From the cell containing the given text, extract its center point as [X, Y] coordinate. 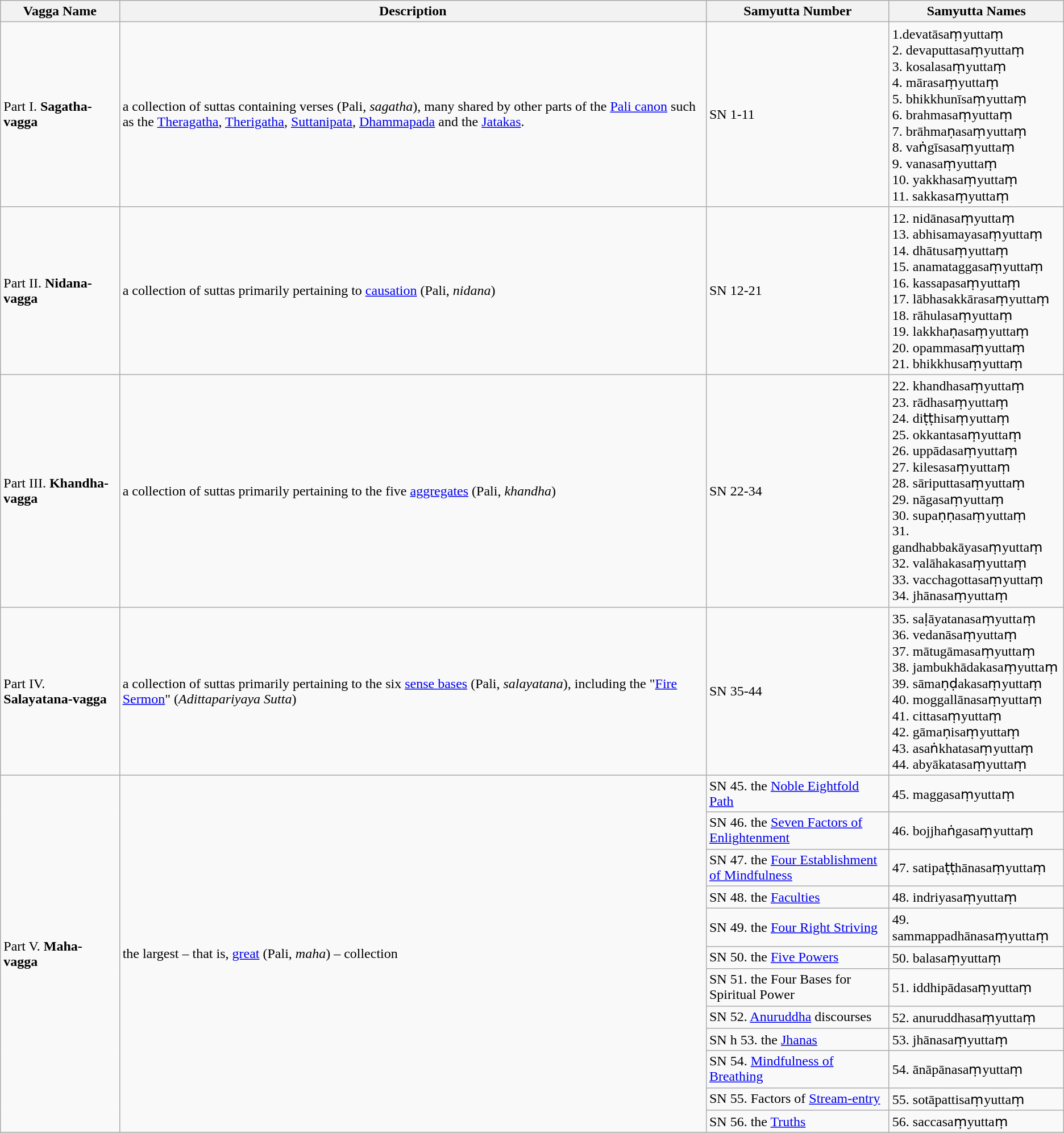
Description [413, 11]
SN 12-21 [797, 290]
47. satipaṭṭhānasaṃyuttaṃ [976, 867]
53. jhānasaṃyuttaṃ [976, 1040]
48. indriyasaṃyuttaṃ [976, 897]
SN 54. Mindfulness of Breathing [797, 1069]
SN 35-44 [797, 691]
Vagga Name [60, 11]
49. sammappadhānasaṃyuttaṃ [976, 927]
SN 52. Anuruddha discourses [797, 1017]
SN 56. the Truths [797, 1122]
45. maggasaṃyuttaṃ [976, 793]
50. balasaṃyuttaṃ [976, 957]
Part II. Nidana-vagga [60, 290]
Samyutta Names [976, 11]
a collection of suttas primarily pertaining to the five aggregates (Pali, khandha) [413, 491]
SN 47. the Four Establishment of Mindfulness [797, 867]
the largest – that is, great (Pali, maha) – collection [413, 953]
Samyutta Number [797, 11]
52. anuruddhasaṃyuttaṃ [976, 1017]
SN 49. the Four Right Striving [797, 927]
SN 46. the Seven Factors of Enlightenment [797, 831]
a collection of suttas primarily pertaining to the six sense bases (Pali, salayatana), including the "Fire Sermon" (Adittapariyaya Sutta) [413, 691]
Part V. Maha-vagga [60, 953]
SN 50. the Five Powers [797, 957]
54. ānāpānasaṃyuttaṃ [976, 1069]
SN 55. Factors of Stream-entry [797, 1099]
SN 1-11 [797, 115]
Part I. Sagatha-vagga [60, 115]
46. bojjhaṅgasaṃyuttaṃ [976, 831]
a collection of suttas primarily pertaining to causation (Pali, nidana) [413, 290]
55. sotāpattisaṃyuttaṃ [976, 1099]
51. iddhipādasaṃyuttaṃ [976, 988]
SN h 53. the Jhanas [797, 1040]
Part III. Khandha-vagga [60, 491]
Part IV. Salayatana-vagga [60, 691]
SN 45. the Noble Eightfold Path [797, 793]
SN 51. the Four Bases for Spiritual Power [797, 988]
SN 48. the Faculties [797, 897]
SN 22-34 [797, 491]
56. saccasaṃyuttaṃ [976, 1122]
